Find where the given text appears and provide that cell's center as (X, Y) coordinate. 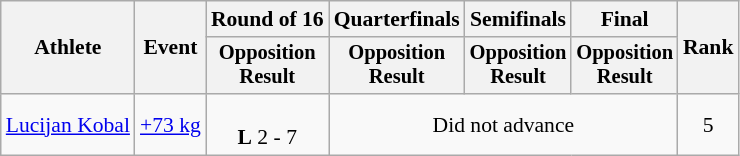
Final (624, 19)
+73 kg (170, 124)
Semifinals (518, 19)
Lucijan Kobal (68, 124)
Rank (708, 48)
Round of 16 (268, 19)
5 (708, 124)
Did not advance (504, 124)
Quarterfinals (397, 19)
Event (170, 48)
L 2 - 7 (268, 124)
Athlete (68, 48)
